Identify which cell holds the provided text, then report its [X, Y] central coordinate. 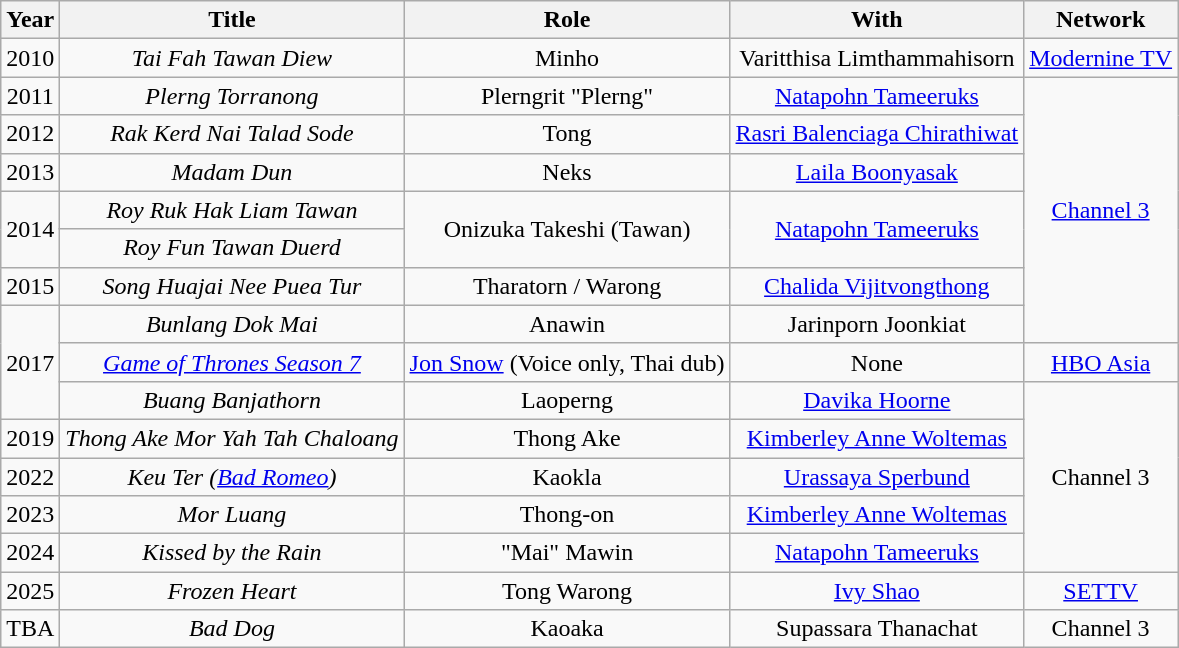
Modernine TV [1101, 58]
Minho [567, 58]
Supassara Thanachat [877, 629]
2012 [30, 134]
Kaoaka [567, 629]
Frozen Heart [232, 591]
Kaokla [567, 477]
Thong Ake [567, 438]
2022 [30, 477]
Thong Ake Mor Yah Tah Chaloang [232, 438]
2024 [30, 553]
Anawin [567, 324]
Neks [567, 172]
2010 [30, 58]
With [877, 20]
Mor Luang [232, 515]
Song Huajai Nee Puea Tur [232, 286]
Tai Fah Tawan Diew [232, 58]
Tong [567, 134]
Roy Ruk Hak Liam Tawan [232, 210]
Jon Snow (Voice only, Thai dub) [567, 362]
Madam Dun [232, 172]
2025 [30, 591]
TBA [30, 629]
SETTV [1101, 591]
Thong-on [567, 515]
Urassaya Sperbund [877, 477]
Title [232, 20]
Network [1101, 20]
2011 [30, 96]
Rak Kerd Nai Talad Sode [232, 134]
Buang Banjathorn [232, 400]
Kissed by the Rain [232, 553]
Keu Ter (Bad Romeo) [232, 477]
Bad Dog [232, 629]
Davika Hoorne [877, 400]
Role [567, 20]
Plerngrit "Plerng" [567, 96]
Year [30, 20]
2019 [30, 438]
None [877, 362]
Laila Boonyasak [877, 172]
2014 [30, 229]
Roy Fun Tawan Duerd [232, 248]
Varitthisa Limthammahisorn [877, 58]
Tharatorn / Warong [567, 286]
Game of Thrones Season 7 [232, 362]
2023 [30, 515]
Rasri Balenciaga Chirathiwat [877, 134]
2017 [30, 362]
Plerng Torranong [232, 96]
Chalida Vijitvongthong [877, 286]
HBO Asia [1101, 362]
Onizuka Takeshi (Tawan) [567, 229]
"Mai" Mawin [567, 553]
Tong Warong [567, 591]
Ivy Shao [877, 591]
Bunlang Dok Mai [232, 324]
Jarinporn Joonkiat [877, 324]
2013 [30, 172]
2015 [30, 286]
Laoperng [567, 400]
